Pinpoint the cell where the given text exists, returning its (X, Y) midpoint coordinate. 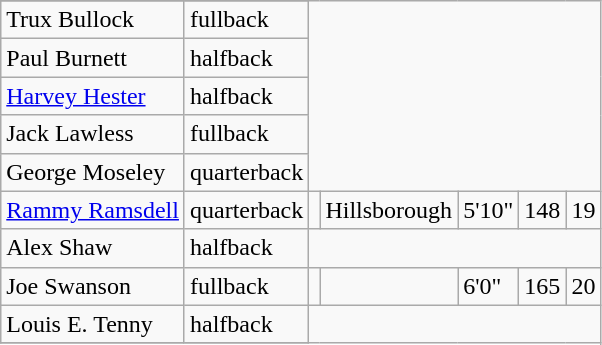
Alex Shaw (93, 248)
148 (542, 210)
George Moseley (93, 172)
6'0" (488, 286)
Louis E. Tenny (93, 324)
20 (584, 286)
5'10" (488, 210)
Harvey Hester (93, 96)
19 (584, 210)
Joe Swanson (93, 286)
Jack Lawless (93, 134)
Hillsborough (389, 210)
Trux Bullock (93, 20)
165 (542, 286)
Rammy Ramsdell (93, 210)
Paul Burnett (93, 58)
